Search for the cell housing the specified text and yield its (x, y) center coordinate. 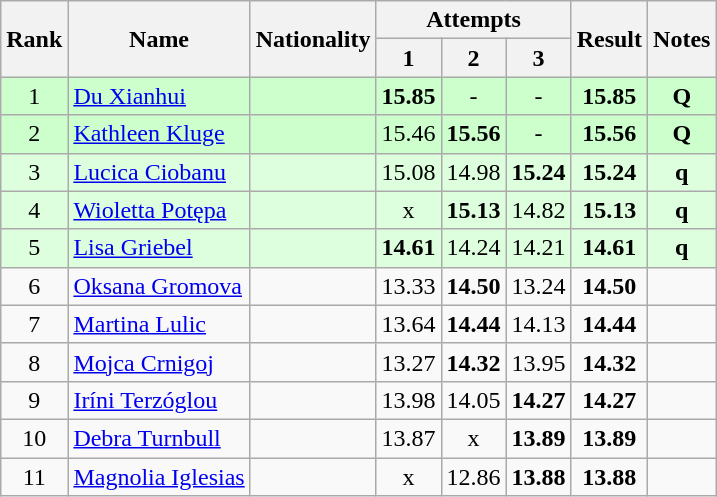
9 (34, 400)
12.86 (474, 477)
Magnolia Iglesias (159, 477)
Lisa Griebel (159, 248)
Oksana Gromova (159, 286)
13.24 (538, 286)
6 (34, 286)
14.05 (474, 400)
13.27 (408, 362)
11 (34, 477)
4 (34, 210)
Debra Turnbull (159, 438)
15.46 (408, 134)
14.82 (538, 210)
13.87 (408, 438)
Name (159, 39)
14.24 (474, 248)
13.95 (538, 362)
15.08 (408, 172)
Attempts (474, 20)
Iríni Terzóglou (159, 400)
7 (34, 324)
8 (34, 362)
14.21 (538, 248)
Martina Lulic (159, 324)
13.33 (408, 286)
13.64 (408, 324)
Wioletta Potępa (159, 210)
14.98 (474, 172)
Du Xianhui (159, 96)
13.98 (408, 400)
Mojca Crnigoj (159, 362)
Notes (682, 39)
Lucica Ciobanu (159, 172)
5 (34, 248)
Rank (34, 39)
10 (34, 438)
Result (609, 39)
14.13 (538, 324)
Nationality (313, 39)
Kathleen Kluge (159, 134)
